Pinpoint the cell where the given text exists, returning its [x, y] midpoint coordinate. 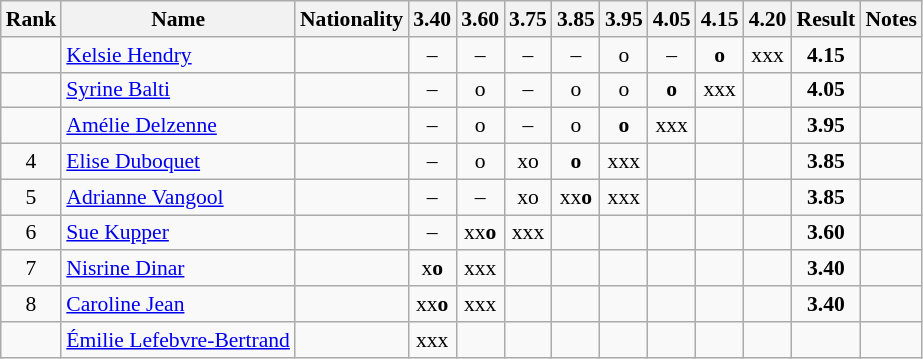
3.75 [528, 19]
Émilie Lefebvre-Bertrand [178, 340]
Amélie Delzenne [178, 126]
7 [32, 269]
Name [178, 19]
Kelsie Hendry [178, 55]
Syrine Balti [178, 90]
8 [32, 304]
4.20 [768, 19]
4 [32, 162]
Sue Kupper [178, 233]
Adrianne Vangool [178, 197]
Caroline Jean [178, 304]
Nationality [352, 19]
Notes [891, 19]
Elise Duboquet [178, 162]
Nisrine Dinar [178, 269]
Rank [32, 19]
6 [32, 233]
Result [826, 19]
5 [32, 197]
